Scan for the cell matching the given text and deliver its [x, y] coordinate at center. 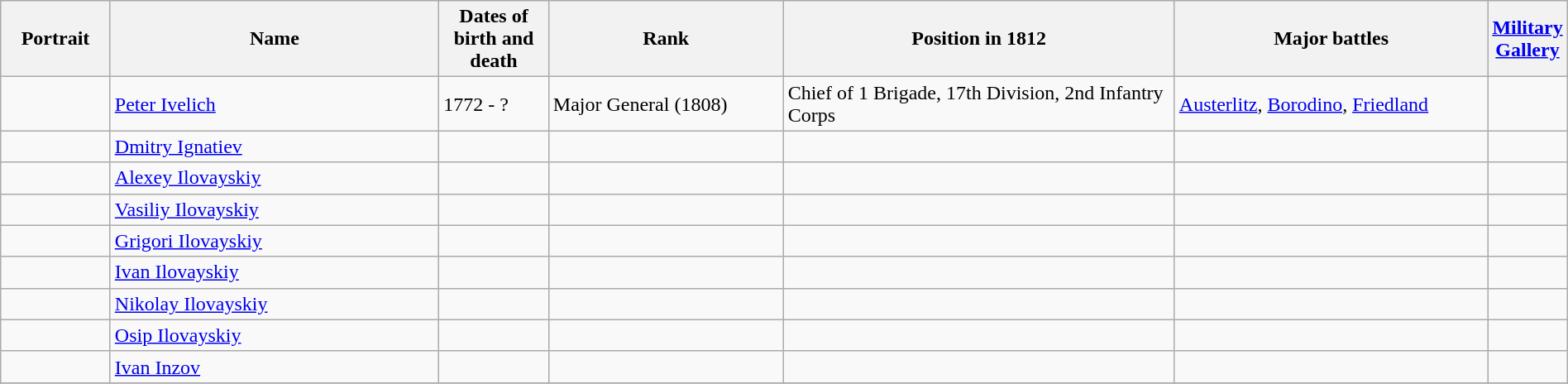
Dmitry Ignatiev [275, 146]
Alexey Ilovayskiy [275, 178]
Rank [666, 39]
Nikolay Ilovayskiy [275, 304]
Grigori Ilovayskiy [275, 241]
Portrait [56, 39]
1772 - ? [495, 104]
Chief of 1 Brigade, 17th Division, 2nd Infantry Corps [979, 104]
Ivan Ilovayskiy [275, 272]
Position in 1812 [979, 39]
Osip Ilovayskiy [275, 335]
Austerlitz, Borodino, Friedland [1331, 104]
Major battles [1331, 39]
Military Gallery [1527, 39]
Vasiliy Ilovayskiy [275, 209]
Major General (1808) [666, 104]
Name [275, 39]
Ivan Inzov [275, 367]
Dates of birth and death [495, 39]
Peter Ivelich [275, 104]
